From the cell containing the given text, extract its center point as (x, y) coordinate. 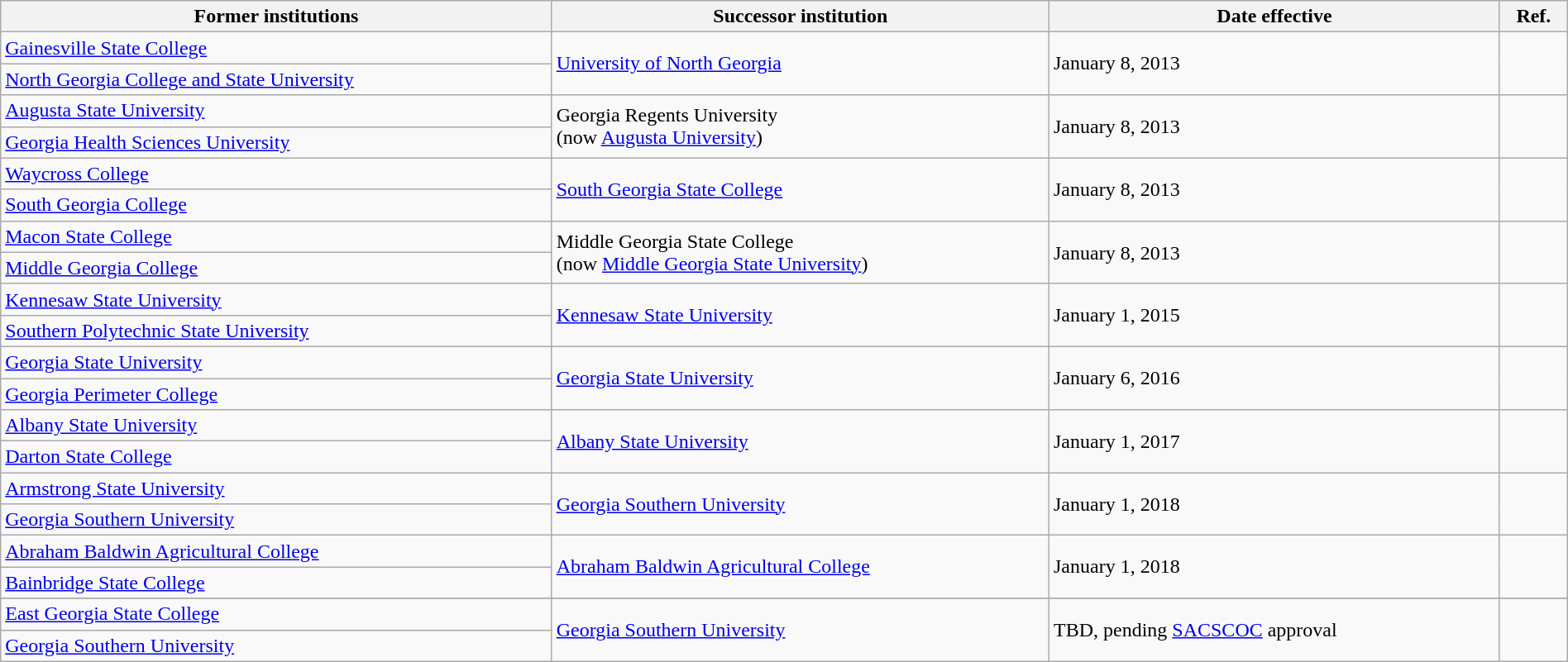
Successor institution (801, 17)
Former institutions (276, 17)
Middle Georgia State College(now Middle Georgia State University) (801, 252)
Georgia Health Sciences University (276, 142)
January 6, 2016 (1274, 378)
Southern Polytechnic State University (276, 331)
Georgia Perimeter College (276, 394)
Darton State College (276, 457)
Macon State College (276, 236)
East Georgia State College (276, 614)
Gainesville State College (276, 48)
University of North Georgia (801, 64)
Waycross College (276, 174)
Middle Georgia College (276, 268)
Date effective (1274, 17)
North Georgia College and State University (276, 79)
Armstrong State University (276, 488)
Bainbridge State College (276, 583)
Ref. (1533, 17)
South Georgia State College (801, 189)
Georgia Regents University(now Augusta University) (801, 126)
January 1, 2017 (1274, 441)
TBD, pending SACSCOC approval (1274, 630)
January 1, 2015 (1274, 315)
Augusta State University (276, 111)
South Georgia College (276, 205)
